From the cell containing the given text, extract its center point as [X, Y] coordinate. 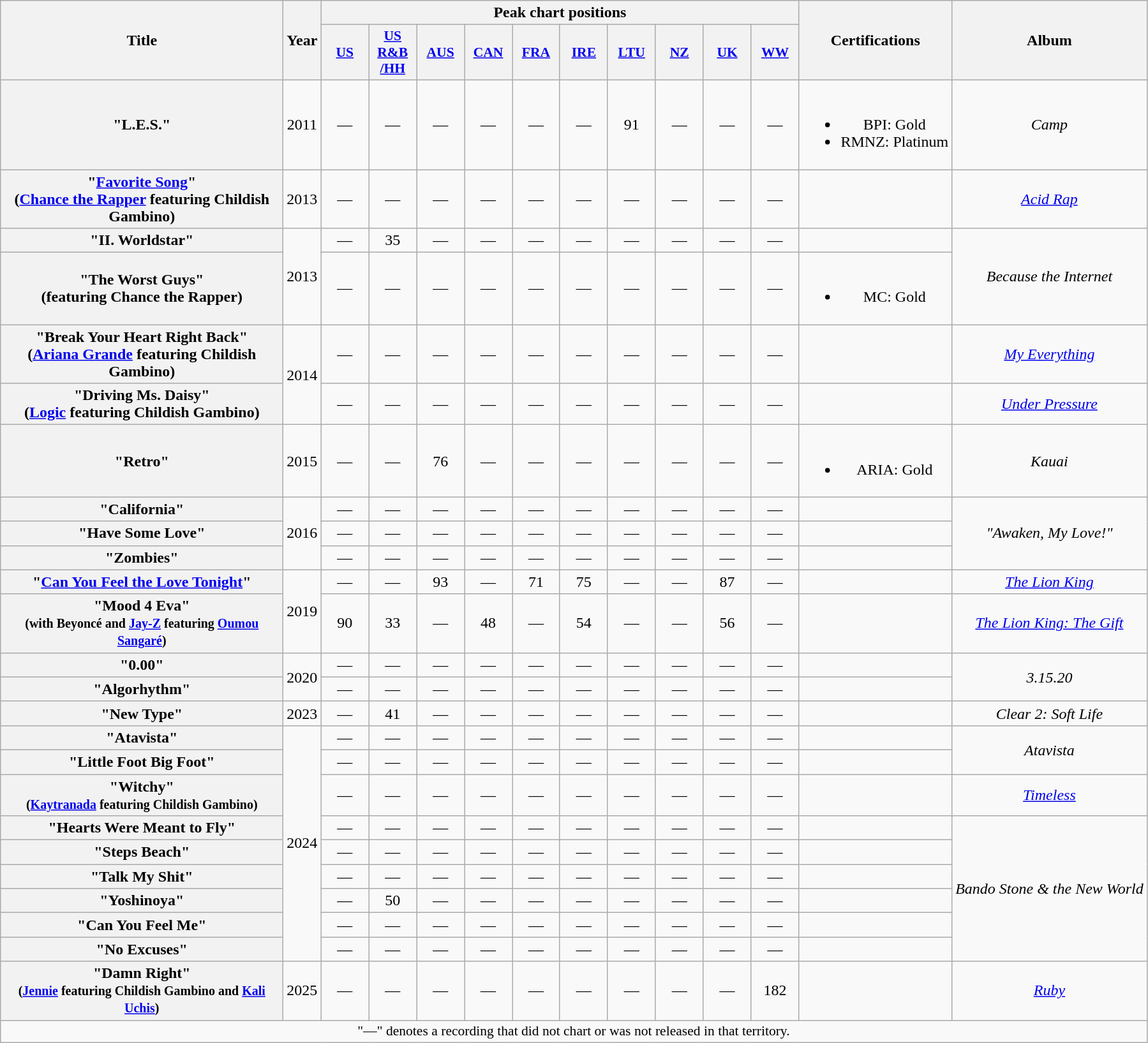
"Witchy"(Kaytranada featuring Childish Gambino) [142, 795]
ARIA: Gold [876, 461]
Atavista [1050, 750]
91 [632, 124]
Kauai [1050, 461]
"New Type" [142, 713]
35 [393, 240]
"0.00" [142, 665]
"California" [142, 509]
"Have Some Love" [142, 533]
71 [536, 582]
3.15.20 [1050, 677]
US [345, 52]
Peak chart positions [560, 13]
"Favorite Song"(Chance the Rapper featuring Childish Gambino) [142, 199]
Clear 2: Soft Life [1050, 713]
IRE [583, 52]
"II. Worldstar" [142, 240]
"Steps Beach" [142, 852]
87 [727, 582]
"No Excuses" [142, 949]
2024 [302, 843]
Under Pressure [1050, 404]
56 [727, 623]
The Lion King [1050, 582]
Camp [1050, 124]
Timeless [1050, 795]
54 [583, 623]
AUS [440, 52]
Bando Stone & the New World [1050, 889]
The Lion King: The Gift [1050, 623]
FRA [536, 52]
75 [583, 582]
48 [489, 623]
LTU [632, 52]
USR&B/HH [393, 52]
"Atavista" [142, 737]
182 [775, 991]
"Can You Feel Me" [142, 925]
"Zombies" [142, 558]
"Can You Feel the Love Tonight" [142, 582]
2025 [302, 991]
"Break Your Heart Right Back"(Ariana Grande featuring Childish Gambino) [142, 354]
"—" denotes a recording that did not chart or was not released in that territory. [574, 1032]
Certifications [876, 41]
"Retro" [142, 461]
"Hearts Were Meant to Fly" [142, 828]
Acid Rap [1050, 199]
Title [142, 41]
Ruby [1050, 991]
"Algorhythm" [142, 689]
2020 [302, 677]
2014 [302, 375]
"The Worst Guys"(featuring Chance the Rapper) [142, 288]
33 [393, 623]
CAN [489, 52]
41 [393, 713]
My Everything [1050, 354]
2019 [302, 611]
MC: Gold [876, 288]
2016 [302, 533]
"Damn Right"(Jennie featuring Childish Gambino and Kali Uchis) [142, 991]
BPI: GoldRMNZ: Platinum [876, 124]
50 [393, 901]
Year [302, 41]
76 [440, 461]
2011 [302, 124]
"Driving Ms. Daisy"(Logic featuring Childish Gambino) [142, 404]
WW [775, 52]
NZ [679, 52]
2023 [302, 713]
"Awaken, My Love!" [1050, 533]
"Little Foot Big Foot" [142, 762]
Because the Internet [1050, 277]
93 [440, 582]
"L.E.S." [142, 124]
UK [727, 52]
90 [345, 623]
"Talk My Shit" [142, 877]
Album [1050, 41]
"Yoshinoya" [142, 901]
"Mood 4 Eva"(with Beyoncé and Jay-Z featuring Oumou Sangaré) [142, 623]
2015 [302, 461]
